Identify which cell holds the provided text, then report its [x, y] central coordinate. 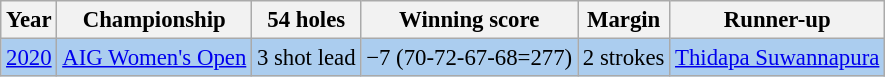
2020 [29, 58]
Runner-up [778, 20]
Championship [154, 20]
−7 (70-72-67-68=277) [470, 58]
Margin [624, 20]
AIG Women's Open [154, 58]
Winning score [470, 20]
3 shot lead [306, 58]
2 strokes [624, 58]
54 holes [306, 20]
Thidapa Suwannapura [778, 58]
Year [29, 20]
